Search for the cell housing the specified text and yield its (x, y) center coordinate. 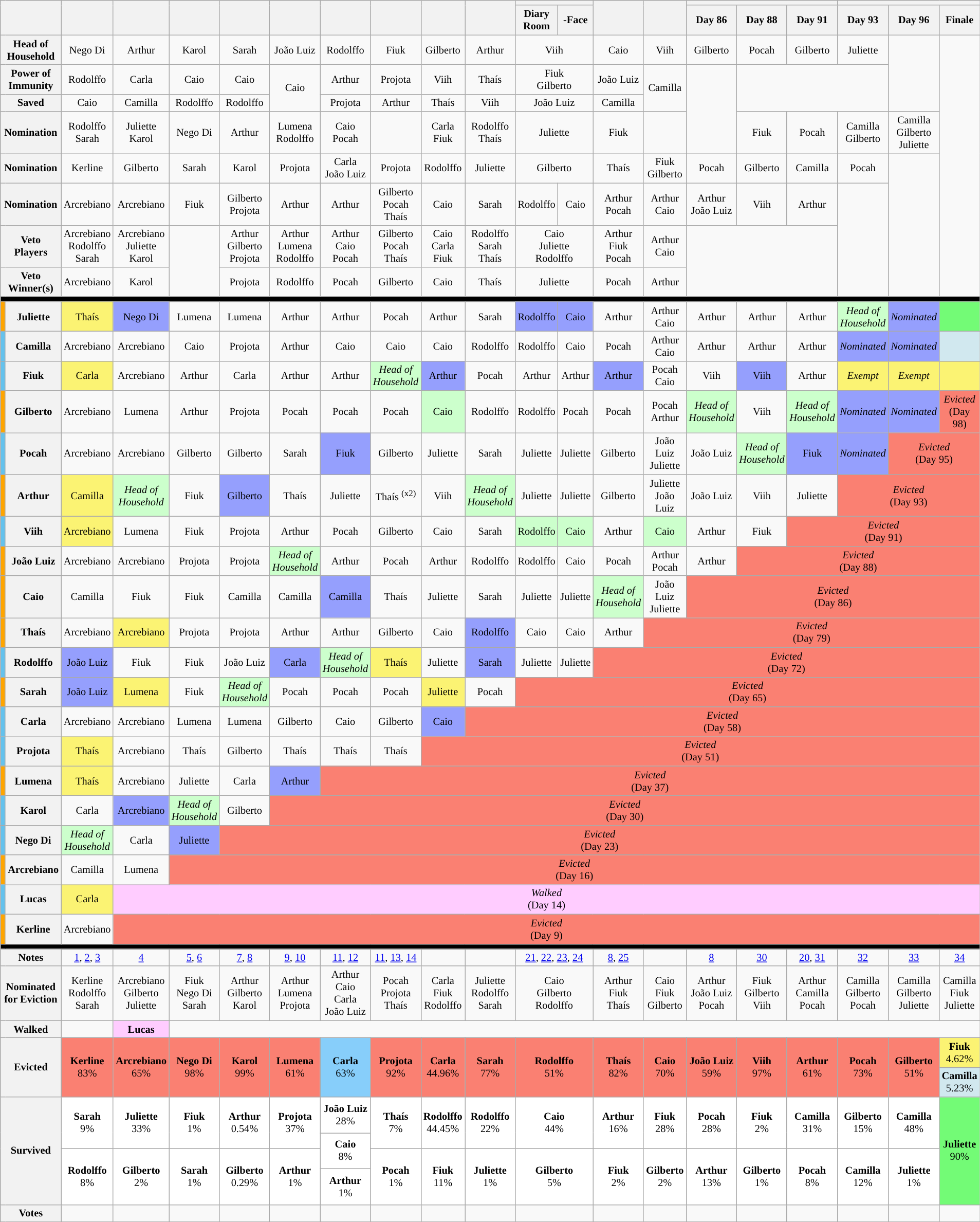
Caio44% (554, 1123)
Kerline83% (87, 1067)
Gilberto5% (554, 1176)
Evicted(Day 9) (546, 929)
Evicted(Day 86) (833, 597)
Caio8% (345, 1151)
ArthurFiukThaís (618, 993)
8, 25 (618, 957)
Gilberto15% (862, 1123)
Viih97% (762, 1067)
Caio70% (665, 1067)
Diary Room (537, 20)
Thaís7% (396, 1123)
Evicted(Day 93) (909, 496)
JulietteJoão Luiz (665, 496)
ArthurFiukPocah (618, 246)
Evicted(Day 51) (700, 751)
FiukGilbertoViih (762, 993)
34 (960, 957)
Pocah28% (711, 1123)
Evicted (31, 1067)
Sarah1% (194, 1176)
21, 22, 23, 24 (554, 957)
Juliette33% (141, 1123)
Day 86 (711, 20)
ArthurCaioCarlaJoão Luiz (345, 993)
Evicted(Day 79) (811, 632)
11, 12 (345, 957)
João Luiz28% (345, 1115)
ArcrebianoRodolffoSarah (87, 246)
Walked (31, 1029)
Sarah77% (490, 1067)
PocahCaio (665, 376)
João Luiz59% (711, 1067)
Evicted(Day 16) (575, 870)
ArcrebianoGilbertoJuliette (141, 993)
Votes (31, 1213)
Carla63% (345, 1067)
Gilberto1% (762, 1176)
Fiuk11% (443, 1176)
Evicted(Day 72) (786, 662)
VetoWinner(s) (31, 282)
Arthur61% (812, 1067)
Thaís82% (618, 1067)
Fiuk28% (665, 1123)
ArthurLumenaRodolffo (295, 246)
Day 93 (862, 20)
JulietteRodolffoSarah (490, 993)
Fiuk1% (194, 1123)
Day 91 (812, 20)
Camilla48% (914, 1123)
CamillaGilberto (862, 133)
Gilberto0.29% (245, 1176)
Carla44.96% (443, 1067)
Survived (31, 1151)
Pocah1% (396, 1176)
CaioCarlaFiuk (443, 246)
Sarah9% (87, 1123)
RodolffoSarahThaís (490, 246)
Camilla31% (812, 1123)
Karol99% (245, 1067)
-Face (576, 20)
CamillaGilbertoPocah (862, 993)
Nominatedfor Eviction (31, 993)
CamillaFiukJuliette (960, 993)
Rodolffo44.45% (443, 1123)
KerlineRodolffoSarah (87, 993)
Lumena61% (295, 1067)
Projota37% (295, 1123)
Gilberto51% (914, 1067)
Evicted(Day 58) (723, 721)
Rodolffo22% (490, 1123)
Fiuk4.62% (960, 1052)
Evicted(Day 23) (600, 840)
1, 2, 3 (87, 957)
Projota92% (396, 1067)
Walked(Day 14) (546, 899)
Day 88 (762, 20)
GilbertoProjota (245, 204)
Notes (31, 957)
20, 31 (812, 957)
Day 96 (914, 20)
33 (914, 957)
9, 10 (295, 957)
ArthurGilbertoProjota (245, 246)
Camilla5.23% (960, 1082)
CarlaFiuk (443, 133)
Finale (960, 20)
Evicted(Day 65) (748, 692)
Evicted(Day 95) (934, 453)
Evicted(Day 30) (625, 810)
ArthurLumenaProjota (295, 993)
RodolffoSarah (87, 133)
Rodolffo51% (554, 1067)
Pocah73% (862, 1067)
5, 6 (194, 957)
Evicted(Day 88) (858, 561)
30 (762, 957)
Juliette90% (960, 1151)
ArcrebianoJulietteKarol (141, 246)
4 (141, 957)
ArthurJoão Luiz (711, 204)
Camilla12% (862, 1176)
LumenaRodolffo (295, 133)
Evicted(Day 91) (883, 531)
Arthur0.54% (245, 1123)
RodolffoThaís (490, 133)
CaioPocah (345, 133)
PocahProjotaThaís (396, 993)
CarlaFiukRodolffo (443, 993)
CarlaJoão Luiz (345, 168)
7, 8 (245, 957)
Arthur13% (711, 1176)
Evicted(Day 37) (650, 781)
Thaís (x2) (396, 496)
8 (711, 957)
Pocah8% (812, 1176)
Saved (31, 103)
Evicted(Day 98) (960, 412)
CaioGilbertoRodolffo (554, 993)
ArthurCamillaPocah (812, 993)
Arthur16% (618, 1123)
32 (862, 957)
CaioFiukGilberto (665, 993)
FiukNego DiSarah (194, 993)
Power ofImmunity (31, 79)
11, 13, 14 (396, 957)
Nego Di98% (194, 1067)
Head of Household (31, 50)
Rodolffo8% (87, 1176)
PocahArthur (665, 412)
CaioJulietteRodolffo (554, 246)
ArthurCaioPocah (345, 246)
Arcrebiano65% (141, 1067)
JulietteKarol (141, 133)
VetoPlayers (31, 246)
ArthurGilbertoKarol (245, 993)
ArthurJoão LuizPocah (711, 993)
